Detect which cell encompasses the target text, then output its (x, y) center coordinate. 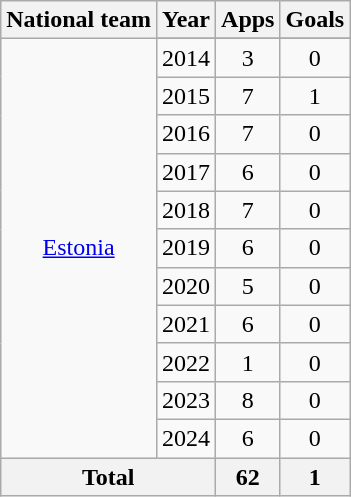
Goals (315, 20)
5 (248, 286)
2014 (186, 58)
2024 (186, 438)
Total (108, 477)
3 (248, 58)
2019 (186, 248)
2016 (186, 134)
2015 (186, 96)
Estonia (79, 248)
2020 (186, 286)
2017 (186, 172)
Year (186, 20)
Apps (248, 20)
2018 (186, 210)
8 (248, 400)
National team (79, 20)
2022 (186, 362)
62 (248, 477)
2021 (186, 324)
2023 (186, 400)
